For the text-containing cell, return its midpoint in (x, y) coordinate format. 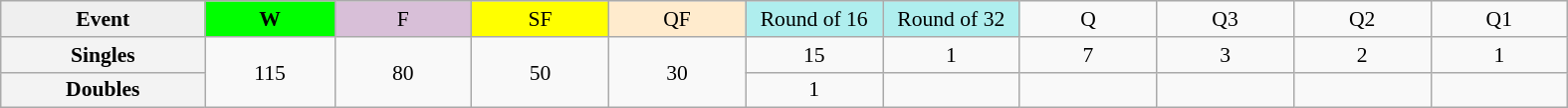
Round of 16 (814, 19)
Doubles (104, 90)
115 (270, 72)
7 (1088, 55)
F (403, 19)
Q1 (1499, 19)
Q2 (1362, 19)
Event (104, 19)
QF (677, 19)
2 (1362, 55)
3 (1226, 55)
Singles (104, 55)
80 (403, 72)
W (270, 19)
50 (541, 72)
30 (677, 72)
Round of 32 (951, 19)
Q (1088, 19)
15 (814, 55)
SF (541, 19)
Q3 (1226, 19)
